Pinpoint the cell where the given text exists, returning its [X, Y] midpoint coordinate. 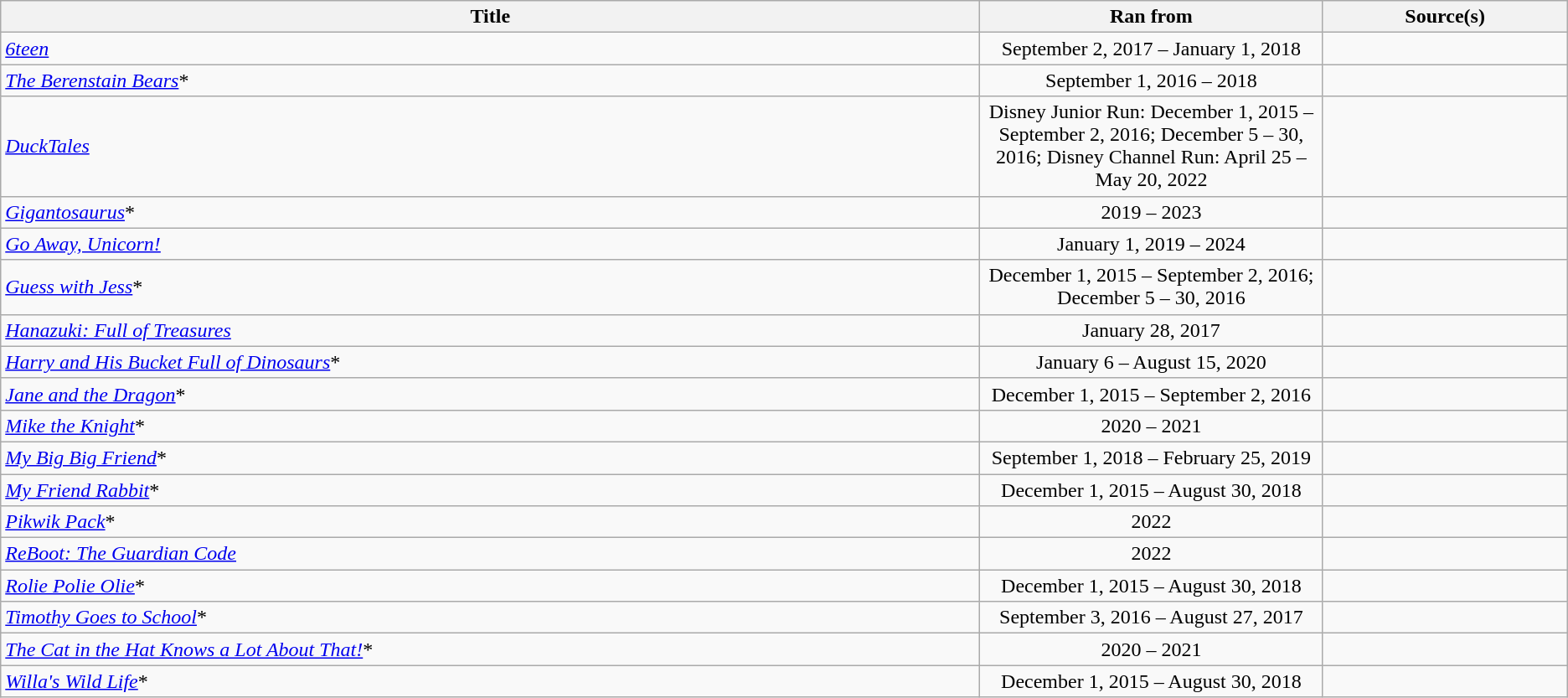
December 1, 2015 – September 2, 2016 [1151, 394]
January 6 – August 15, 2020 [1151, 362]
The Cat in the Hat Knows a Lot About That!* [491, 649]
Pikwik Pack* [491, 522]
Ran from [1151, 17]
December 1, 2015 – September 2, 2016; December 5 – 30, 2016 [1151, 287]
Jane and the Dragon* [491, 394]
The Berenstain Bears* [491, 80]
September 3, 2016 – August 27, 2017 [1151, 618]
2019 – 2023 [1151, 212]
Hanazuki: Full of Treasures [491, 330]
Timothy Goes to School* [491, 618]
September 1, 2016 – 2018 [1151, 80]
Title [491, 17]
6teen [491, 49]
Willa's Wild Life* [491, 681]
January 28, 2017 [1151, 330]
Gigantosaurus* [491, 212]
My Friend Rabbit* [491, 490]
September 1, 2018 – February 25, 2019 [1151, 458]
Rolie Polie Olie* [491, 586]
Guess with Jess* [491, 287]
Source(s) [1445, 17]
January 1, 2019 – 2024 [1151, 244]
Mike the Knight* [491, 426]
September 2, 2017 – January 1, 2018 [1151, 49]
DuckTales [491, 146]
ReBoot: The Guardian Code [491, 554]
Go Away, Unicorn! [491, 244]
My Big Big Friend* [491, 458]
Harry and His Bucket Full of Dinosaurs* [491, 362]
Disney Junior Run: December 1, 2015 – September 2, 2016; December 5 – 30, 2016; Disney Channel Run: April 25 – May 20, 2022 [1151, 146]
